Search for the cell housing the specified text and yield its [x, y] center coordinate. 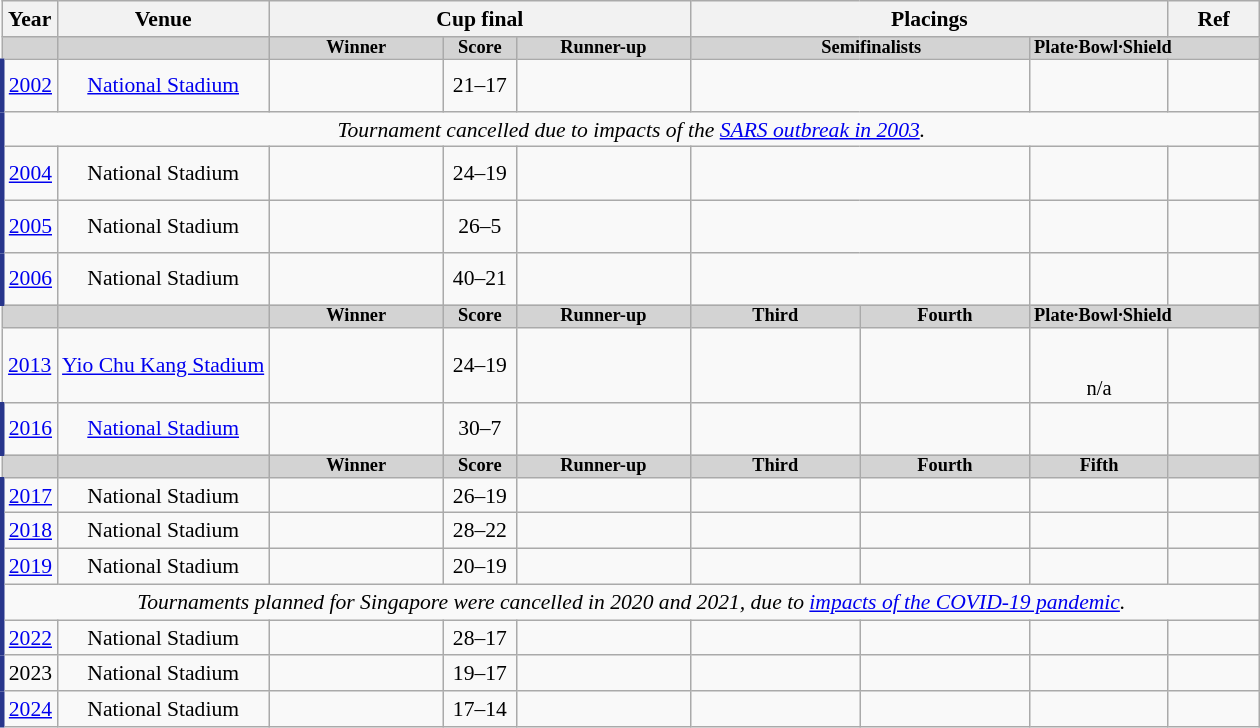
Cup final [480, 19]
finalists [945, 48]
19–17 [480, 674]
Venue [163, 19]
26–19 [480, 496]
2024 [30, 709]
28–22 [480, 531]
30–7 [480, 430]
2019 [30, 567]
2005 [30, 226]
Year [30, 19]
2016 [30, 430]
Tournament cancelled due to impacts of the SARS outbreak in 2003. [630, 130]
20–19 [480, 567]
28–17 [480, 638]
2006 [30, 280]
2018 [30, 531]
Placings [929, 19]
Semi [775, 48]
Ref [1213, 19]
26–5 [480, 226]
2017 [30, 496]
2004 [30, 174]
2013 [30, 366]
21–17 [480, 86]
Tournaments planned for Singapore were cancelled in 2020 and 2021, due to impacts of the COVID-19 pandemic. [630, 603]
40–21 [480, 280]
Fifth [1100, 466]
2022 [30, 638]
2002 [30, 86]
Yio Chu Kang Stadium [163, 366]
17–14 [480, 709]
2023 [30, 674]
n/a [1100, 366]
